Output the [X, Y] coordinate of the center of the cell containing the given text.  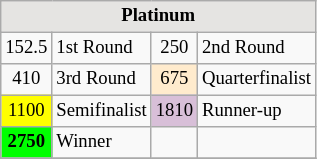
1810 [174, 112]
Quarterfinalist [257, 80]
2750 [26, 142]
Platinum [158, 16]
3rd Round [102, 80]
Runner-up [257, 112]
152.5 [26, 48]
250 [174, 48]
1100 [26, 112]
Semifinalist [102, 112]
410 [26, 80]
1st Round [102, 48]
675 [174, 80]
2nd Round [257, 48]
Winner [102, 142]
